Return the [X, Y] coordinate for the center point of the cell that contains the specified text.  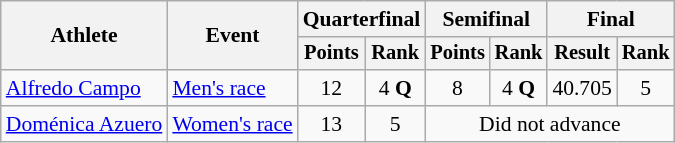
Doménica Azuero [84, 124]
Men's race [232, 88]
Did not advance [550, 124]
Final [610, 19]
Quarterfinal [362, 19]
13 [332, 124]
40.705 [582, 88]
8 [457, 88]
Athlete [84, 36]
12 [332, 88]
Alfredo Campo [84, 88]
Event [232, 36]
Women's race [232, 124]
Result [582, 54]
Semifinal [486, 19]
